Return the [X, Y] coordinate for the center point of the cell that contains the specified text.  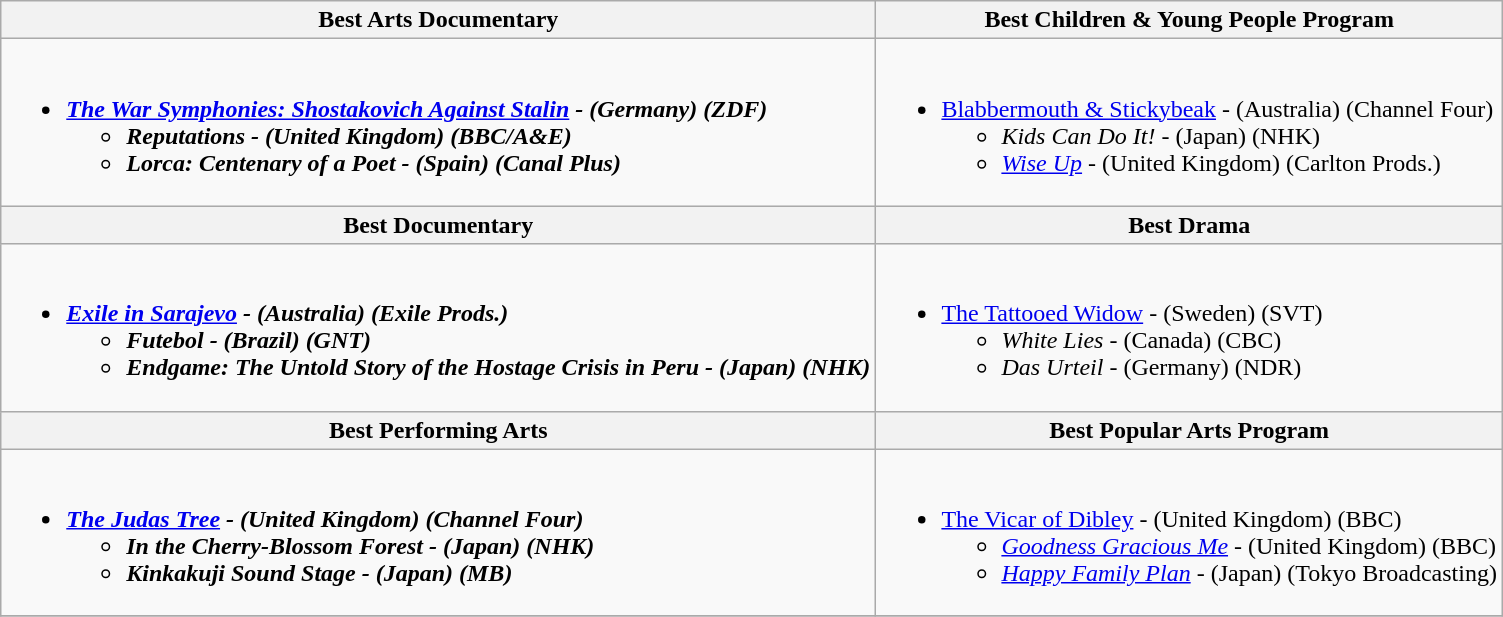
Best Arts Documentary [438, 20]
Exile in Sarajevo - (Australia) (Exile Prods.)Futebol - (Brazil) (GNT)Endgame: The Untold Story of the Hostage Crisis in Peru - (Japan) (NHK) [438, 328]
The Vicar of Dibley - (United Kingdom) (BBC)Goodness Gracious Me - (United Kingdom) (BBC)Happy Family Plan - (Japan) (Tokyo Broadcasting) [1190, 532]
Best Popular Arts Program [1190, 430]
The Judas Tree - (United Kingdom) (Channel Four)In the Cherry-Blossom Forest - (Japan) (NHK)Kinkakuji Sound Stage - (Japan) (MB) [438, 532]
Best Documentary [438, 225]
Best Children & Young People Program [1190, 20]
Best Drama [1190, 225]
The Tattooed Widow - (Sweden) (SVT)White Lies - (Canada) (CBC)Das Urteil - (Germany) (NDR) [1190, 328]
Best Performing Arts [438, 430]
Blabbermouth & Stickybeak - (Australia) (Channel Four)Kids Can Do It! - (Japan) (NHK)Wise Up - (United Kingdom) (Carlton Prods.) [1190, 122]
